Pinpoint the cell where the given text exists, returning its (x, y) midpoint coordinate. 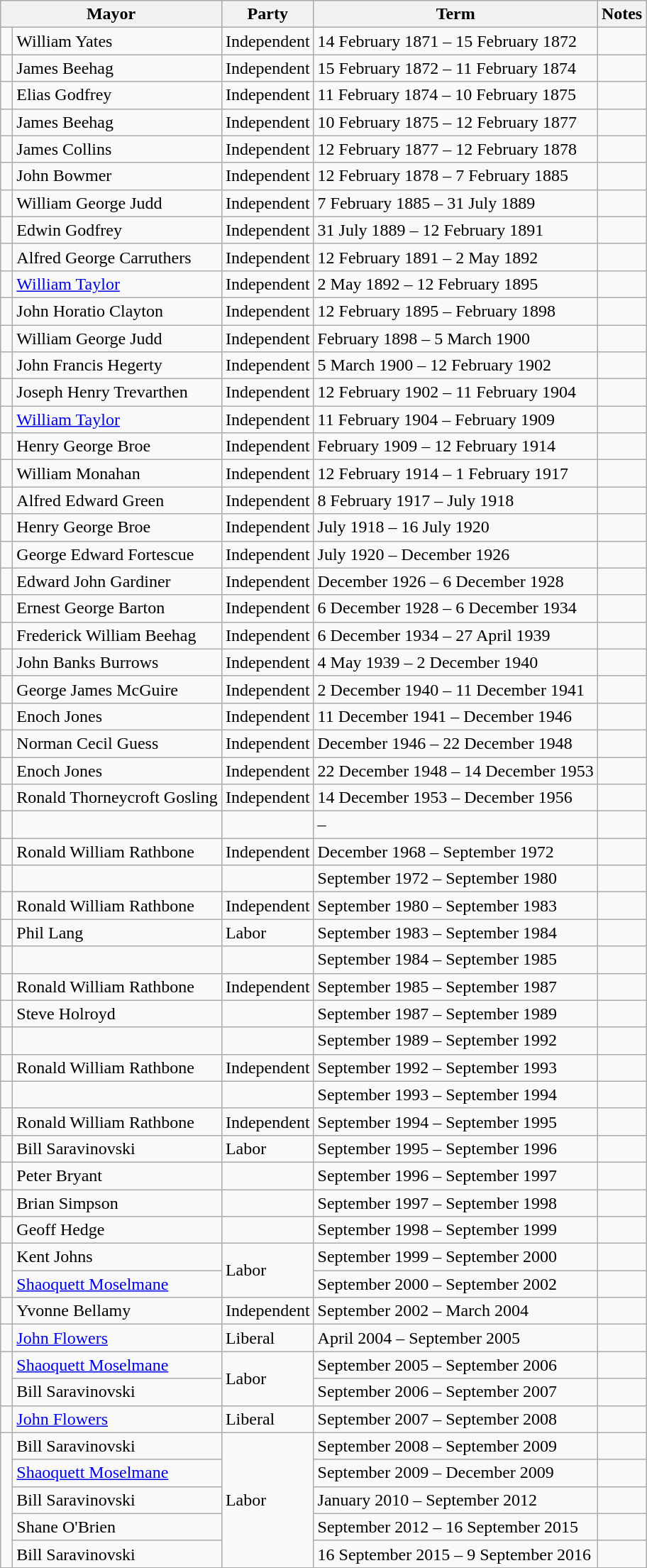
September 2002 – March 2004 (455, 1311)
Frederick William Beehag (118, 635)
22 December 1948 – 14 December 1953 (455, 770)
Peter Bryant (118, 1175)
Edwin Godfrey (118, 230)
John Bowmer (118, 176)
April 2004 – September 2005 (455, 1338)
Kent Johns (118, 1257)
December 1926 – 6 December 1928 (455, 581)
15 February 1872 – 11 February 1874 (455, 68)
– (455, 825)
September 1994 – September 1995 (455, 1122)
Phil Lang (118, 933)
Yvonne Bellamy (118, 1311)
July 1918 – 16 July 1920 (455, 527)
Edward John Gardiner (118, 581)
September 2007 – September 2008 (455, 1419)
Joseph Henry Trevarthen (118, 393)
George Edward Fortescue (118, 554)
11 December 1941 – December 1946 (455, 716)
William Yates (118, 41)
September 1996 – September 1997 (455, 1175)
William Monahan (118, 473)
Alfred George Carruthers (118, 257)
September 1995 – September 1996 (455, 1148)
December 1968 – September 1972 (455, 852)
September 2012 – 16 September 2015 (455, 1527)
Norman Cecil Guess (118, 743)
September 1997 – September 1998 (455, 1203)
6 December 1928 – 6 December 1934 (455, 608)
5 March 1900 – 12 February 1902 (455, 366)
Notes (621, 14)
14 December 1953 – December 1956 (455, 798)
Ronald Thorneycroft Gosling (118, 798)
January 2010 – September 2012 (455, 1500)
September 1998 – September 1999 (455, 1230)
2 May 1892 – 12 February 1895 (455, 284)
September 1987 – September 1989 (455, 1014)
John Francis Hegerty (118, 366)
John Banks Burrows (118, 662)
7 February 1885 – 31 July 1889 (455, 203)
John Horatio Clayton (118, 311)
Shane O'Brien (118, 1527)
September 1984 – September 1985 (455, 960)
September 1972 – September 1980 (455, 879)
Steve Holroyd (118, 1014)
September 1999 – September 2000 (455, 1257)
8 February 1917 – July 1918 (455, 500)
11 February 1904 – February 1909 (455, 420)
George James McGuire (118, 689)
Ernest George Barton (118, 608)
Brian Simpson (118, 1203)
16 September 2015 – 9 September 2016 (455, 1554)
September 1993 – September 1994 (455, 1095)
September 2006 – September 2007 (455, 1392)
12 February 1895 – February 1898 (455, 311)
12 February 1914 – 1 February 1917 (455, 473)
September 1983 – September 1984 (455, 933)
Mayor (111, 14)
12 February 1891 – 2 May 1892 (455, 257)
12 February 1878 – 7 February 1885 (455, 176)
September 2009 – December 2009 (455, 1473)
4 May 1939 – 2 December 1940 (455, 662)
James Collins (118, 149)
12 February 1877 – 12 February 1878 (455, 149)
February 1909 – 12 February 1914 (455, 446)
September 2000 – September 2002 (455, 1284)
Alfred Edward Green (118, 500)
September 1980 – September 1983 (455, 906)
10 February 1875 – 12 February 1877 (455, 122)
September 1989 – September 1992 (455, 1041)
July 1920 – December 1926 (455, 554)
February 1898 – 5 March 1900 (455, 339)
December 1946 – 22 December 1948 (455, 743)
Elias Godfrey (118, 95)
Geoff Hedge (118, 1230)
Party (267, 14)
6 December 1934 – 27 April 1939 (455, 635)
September 1992 – September 1993 (455, 1068)
September 2008 – September 2009 (455, 1446)
September 1985 – September 1987 (455, 987)
14 February 1871 – 15 February 1872 (455, 41)
31 July 1889 – 12 February 1891 (455, 230)
Term (455, 14)
11 February 1874 – 10 February 1875 (455, 95)
12 February 1902 – 11 February 1904 (455, 393)
September 2005 – September 2006 (455, 1365)
2 December 1940 – 11 December 1941 (455, 689)
